Pinpoint the cell where the given text exists, returning its (X, Y) midpoint coordinate. 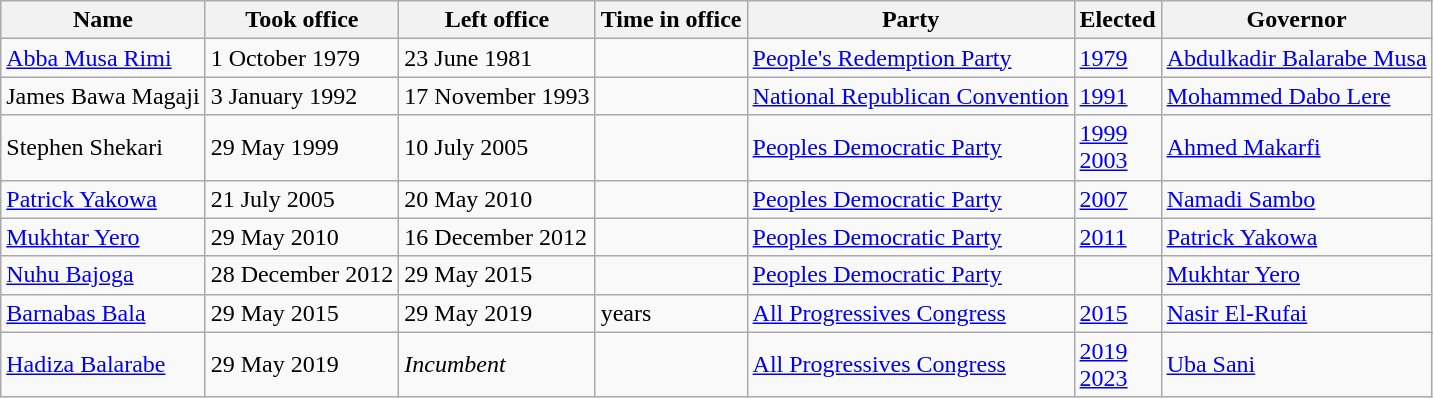
Elected (1118, 20)
29 May 2010 (302, 237)
Name (103, 20)
Took office (302, 20)
Ahmed Makarfi (1296, 148)
1979 (1118, 58)
Abdulkadir Balarabe Musa (1296, 58)
28 December 2012 (302, 275)
Hadiza Balarabe (103, 364)
Stephen Shekari (103, 148)
21 July 2005 (302, 199)
20192023 (1118, 364)
29 May 1999 (302, 148)
Left office (497, 20)
1 October 1979 (302, 58)
1991 (1118, 96)
Mohammed Dabo Lere (1296, 96)
19992003 (1118, 148)
10 July 2005 (497, 148)
James Bawa Magaji (103, 96)
Nasir El-Rufai (1296, 313)
Party (910, 20)
National Republican Convention (910, 96)
17 November 1993 (497, 96)
Incumbent (497, 364)
Nuhu Bajoga (103, 275)
20 May 2010 (497, 199)
Time in office (671, 20)
2015 (1118, 313)
2007 (1118, 199)
23 June 1981 (497, 58)
Abba Musa Rimi (103, 58)
People's Redemption Party (910, 58)
16 December 2012 (497, 237)
3 January 1992 (302, 96)
Barnabas Bala (103, 313)
2011 (1118, 237)
Uba Sani (1296, 364)
Governor (1296, 20)
Namadi Sambo (1296, 199)
years (671, 313)
